Return the (x, y) coordinate for the center point of the cell that contains the specified text.  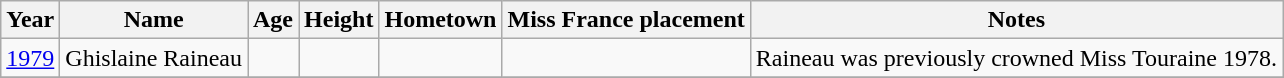
Year (30, 20)
Raineau was previously crowned Miss Touraine 1978. (1016, 58)
Notes (1016, 20)
1979 (30, 58)
Miss France placement (626, 20)
Name (154, 20)
Height (339, 20)
Hometown (440, 20)
Ghislaine Raineau (154, 58)
Age (274, 20)
